Find where the given text appears and provide that cell's center as [X, Y] coordinate. 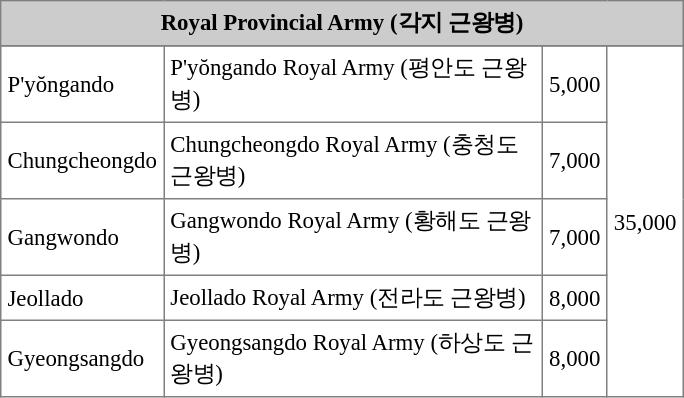
Jeollado [82, 298]
P'yŏngando Royal Army (평안도 근왕병) [354, 84]
Chungcheongdo [82, 160]
Gangwondo [82, 237]
Gyeongsangdo Royal Army (하상도 근왕병) [354, 358]
Jeollado Royal Army (전라도 근왕병) [354, 298]
5,000 [574, 84]
Royal Provincial Army (각지 근왕병) [342, 24]
Gyeongsangdo [82, 358]
Gangwondo Royal Army (황해도 근왕병) [354, 237]
35,000 [645, 222]
P'yŏngando [82, 84]
Chungcheongdo Royal Army (충청도 근왕병) [354, 160]
